Return the (x, y) coordinate for the center point of the cell that contains the specified text.  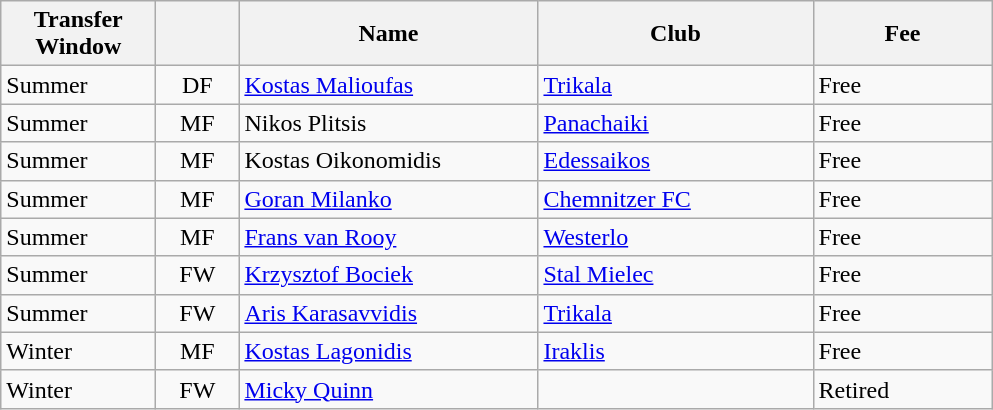
Goran Milanko (388, 199)
Club (676, 34)
Panachaiki (676, 123)
Kostas Lagonidis (388, 351)
Chemnitzer FC (676, 199)
Iraklis (676, 351)
Retired (902, 389)
Kostas Malioufas (388, 85)
Frans van Rooy (388, 237)
Krzysztof Bociek (388, 275)
Nikos Plitsis (388, 123)
Fee (902, 34)
Kostas Oikonomidis (388, 161)
Stal Mielec (676, 275)
Transfer Window (78, 34)
Westerlo (676, 237)
Name (388, 34)
Edessaikos (676, 161)
Micky Quinn (388, 389)
Aris Karasavvidis (388, 313)
DF (198, 85)
